Identify which cell holds the provided text, then report its (x, y) central coordinate. 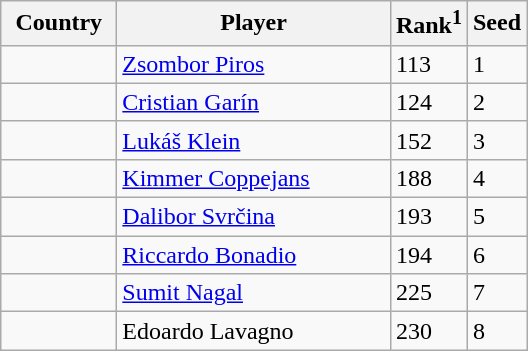
Lukáš Klein (254, 140)
Cristian Garín (254, 102)
3 (496, 140)
188 (428, 178)
225 (428, 293)
152 (428, 140)
6 (496, 255)
7 (496, 293)
194 (428, 255)
193 (428, 217)
5 (496, 217)
Riccardo Bonadio (254, 255)
230 (428, 331)
1 (496, 64)
Kimmer Coppejans (254, 178)
2 (496, 102)
Player (254, 24)
Dalibor Svrčina (254, 217)
Edoardo Lavagno (254, 331)
8 (496, 331)
113 (428, 64)
Rank1 (428, 24)
124 (428, 102)
Zsombor Piros (254, 64)
Sumit Nagal (254, 293)
Country (59, 24)
Seed (496, 24)
4 (496, 178)
